Identify which cell holds the provided text, then report its (x, y) central coordinate. 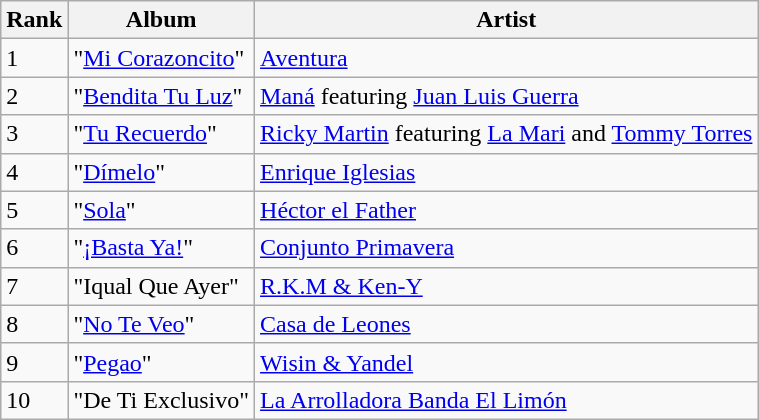
Rank (34, 20)
Casa de Leones (506, 324)
4 (34, 172)
Conjunto Primavera (506, 248)
Album (162, 20)
Héctor el Father (506, 210)
"De Ti Exclusivo" (162, 400)
9 (34, 362)
Aventura (506, 58)
Wisin & Yandel (506, 362)
10 (34, 400)
"Pegao" (162, 362)
"Mi Corazoncito" (162, 58)
7 (34, 286)
R.K.M & Ken-Y (506, 286)
Ricky Martin featuring La Mari and Tommy Torres (506, 134)
Enrique Iglesias (506, 172)
"No Te Veo" (162, 324)
"Iqual Que Ayer" (162, 286)
6 (34, 248)
"Bendita Tu Luz" (162, 96)
3 (34, 134)
"Tu Recuerdo" (162, 134)
"Sola" (162, 210)
"¡Basta Ya!" (162, 248)
Artist (506, 20)
La Arrolladora Banda El Limón (506, 400)
2 (34, 96)
8 (34, 324)
Maná featuring Juan Luis Guerra (506, 96)
5 (34, 210)
1 (34, 58)
"Dímelo" (162, 172)
